Find where the given text appears and provide that cell's center as [x, y] coordinate. 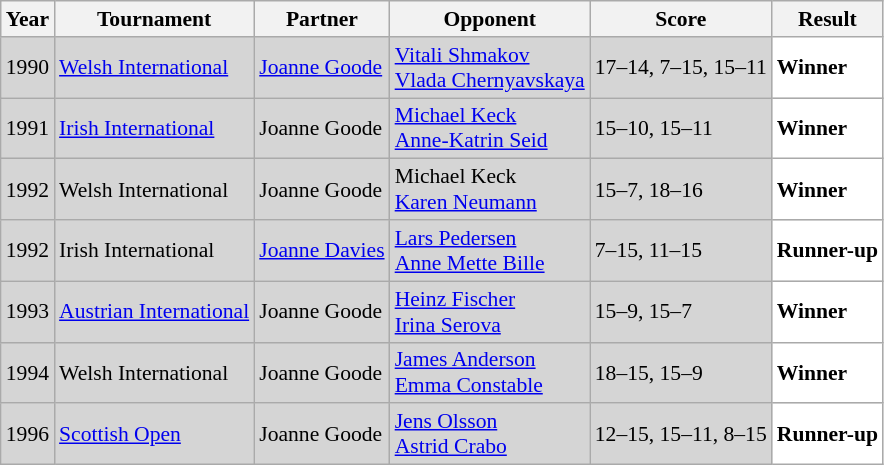
Tournament [154, 19]
Vitali Shmakov Vlada Chernyavskaya [490, 68]
Austrian International [154, 312]
Scottish Open [154, 434]
Jens Olsson Astrid Crabo [490, 434]
Year [28, 19]
12–15, 15–11, 8–15 [681, 434]
Michael Keck Karen Neumann [490, 190]
Michael Keck Anne-Katrin Seid [490, 128]
1993 [28, 312]
18–15, 15–9 [681, 372]
1991 [28, 128]
1994 [28, 372]
1990 [28, 68]
James Anderson Emma Constable [490, 372]
Lars Pedersen Anne Mette Bille [490, 250]
Heinz Fischer Irina Serova [490, 312]
17–14, 7–15, 15–11 [681, 68]
Joanne Davies [322, 250]
1996 [28, 434]
15–10, 15–11 [681, 128]
7–15, 11–15 [681, 250]
Score [681, 19]
15–9, 15–7 [681, 312]
Partner [322, 19]
Result [828, 19]
Opponent [490, 19]
15–7, 18–16 [681, 190]
